Search for the cell housing the specified text and yield its (x, y) center coordinate. 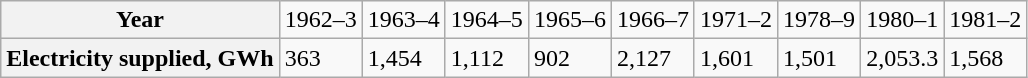
1981–2 (986, 20)
1963–4 (404, 20)
363 (320, 58)
1,454 (404, 58)
1966–7 (652, 20)
1971–2 (736, 20)
Electricity supplied, GWh (140, 58)
1964–5 (486, 20)
1965–6 (570, 20)
1,568 (986, 58)
1,501 (820, 58)
1980–1 (902, 20)
2,053.3 (902, 58)
902 (570, 58)
1,112 (486, 58)
Year (140, 20)
2,127 (652, 58)
1962–3 (320, 20)
1978–9 (820, 20)
1,601 (736, 58)
